Capture the cell that displays the provided text and extract its (x, y) central coordinate. 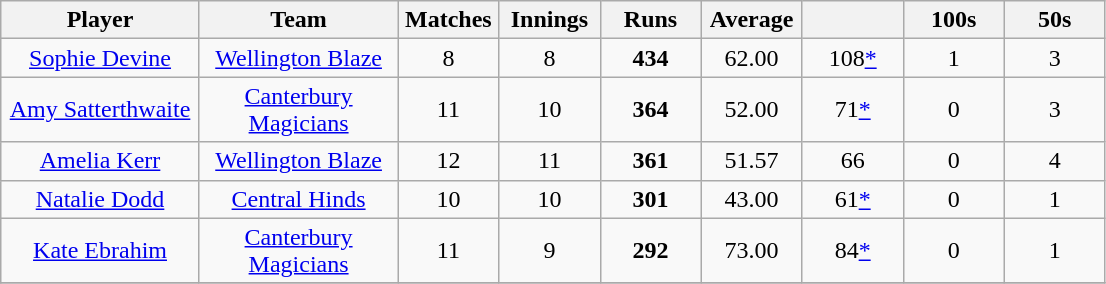
Matches (448, 20)
43.00 (752, 199)
Runs (650, 20)
51.57 (752, 161)
100s (954, 20)
Kate Ebrahim (100, 250)
Innings (550, 20)
108* (852, 58)
Team (298, 20)
361 (650, 161)
4 (1054, 161)
Natalie Dodd (100, 199)
Central Hinds (298, 199)
9 (550, 250)
Sophie Devine (100, 58)
52.00 (752, 110)
Amy Satterthwaite (100, 110)
73.00 (752, 250)
Average (752, 20)
50s (1054, 20)
66 (852, 161)
292 (650, 250)
Amelia Kerr (100, 161)
61* (852, 199)
Player (100, 20)
71* (852, 110)
62.00 (752, 58)
84* (852, 250)
434 (650, 58)
364 (650, 110)
301 (650, 199)
12 (448, 161)
